Extract the [x, y] coordinate from the center of the cell holding the provided text.  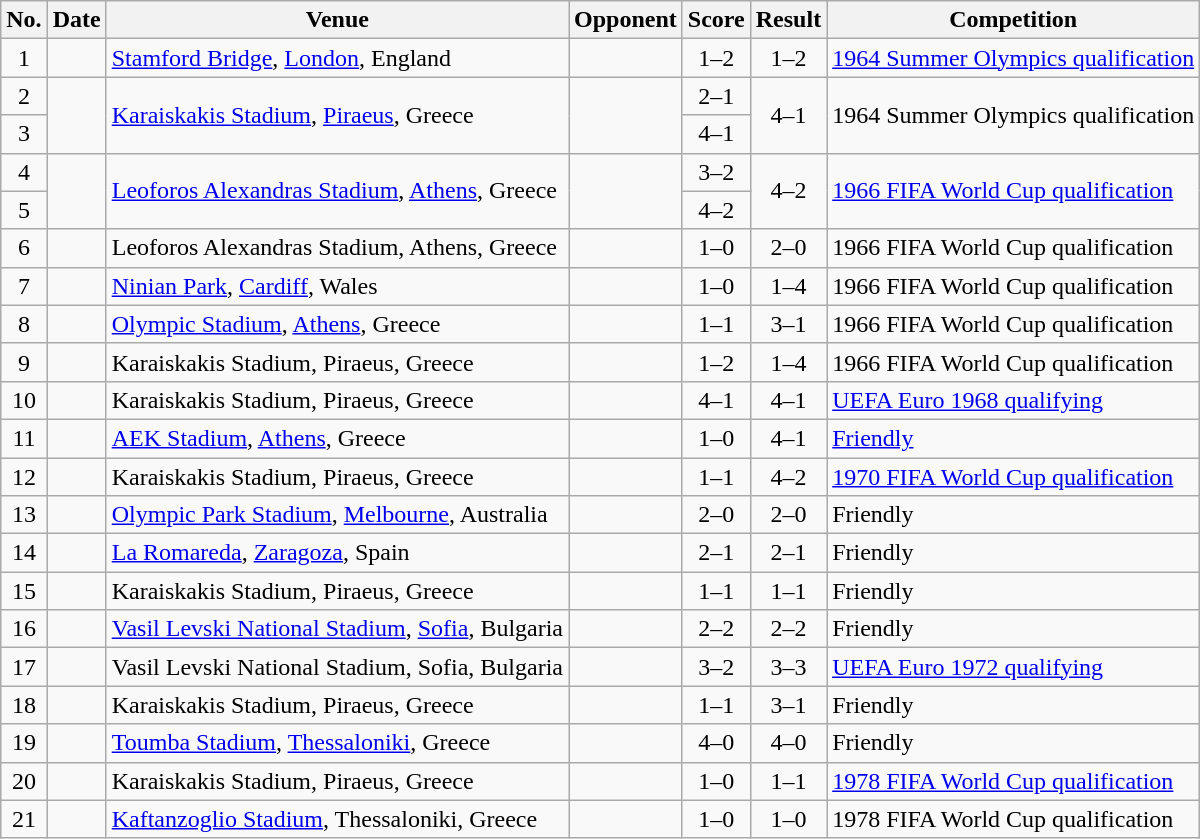
17 [24, 667]
Score [716, 20]
11 [24, 438]
Kaftanzoglio Stadium, Thessaloniki, Greece [337, 819]
Competition [1014, 20]
La Romareda, Zaragoza, Spain [337, 553]
Opponent [626, 20]
Olympic Park Stadium, Melbourne, Australia [337, 515]
6 [24, 248]
UEFA Euro 1968 qualifying [1014, 400]
12 [24, 477]
1 [24, 58]
Date [76, 20]
10 [24, 400]
15 [24, 591]
21 [24, 819]
Ninian Park, Cardiff, Wales [337, 286]
4 [24, 172]
8 [24, 324]
Result [788, 20]
2 [24, 96]
7 [24, 286]
AEK Stadium, Athens, Greece [337, 438]
No. [24, 20]
18 [24, 705]
3–3 [788, 667]
9 [24, 362]
Olympic Stadium, Athens, Greece [337, 324]
Stamford Bridge, London, England [337, 58]
13 [24, 515]
UEFA Euro 1972 qualifying [1014, 667]
19 [24, 743]
1970 FIFA World Cup qualification [1014, 477]
Venue [337, 20]
20 [24, 781]
Toumba Stadium, Thessaloniki, Greece [337, 743]
3 [24, 134]
5 [24, 210]
16 [24, 629]
14 [24, 553]
